Find where the given text appears and provide that cell's center as [X, Y] coordinate. 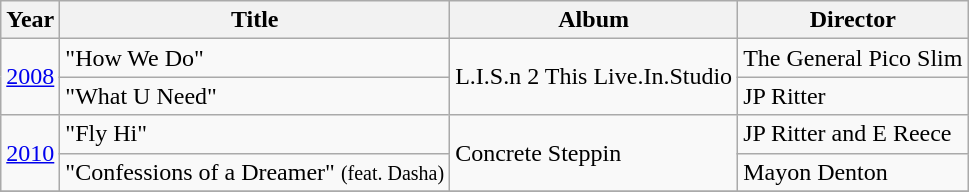
2008 [30, 77]
Concrete Steppin [594, 153]
Album [594, 20]
"Confessions of a Dreamer" (feat. Dasha) [255, 172]
The General Pico Slim [853, 58]
Director [853, 20]
"Fly Hi" [255, 134]
"How We Do" [255, 58]
Mayon Denton [853, 172]
Year [30, 20]
JP Ritter [853, 96]
L.I.S.n 2 This Live.In.Studio [594, 77]
JP Ritter and E Reece [853, 134]
2010 [30, 153]
"What U Need" [255, 96]
Title [255, 20]
